Pinpoint the cell where the given text exists, returning its (x, y) midpoint coordinate. 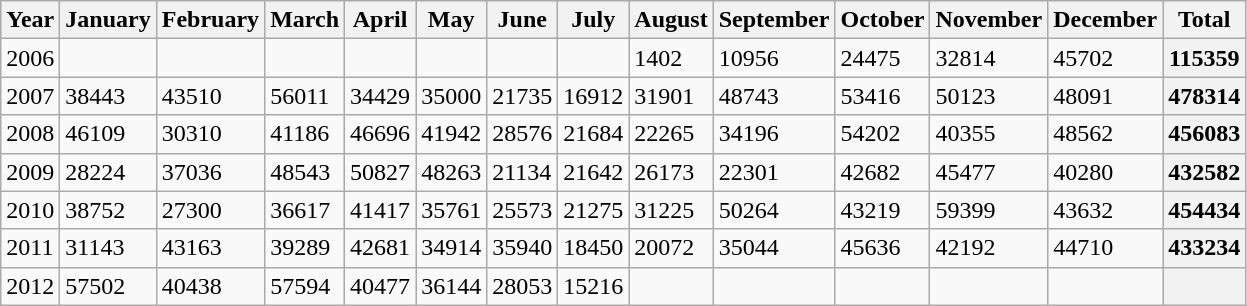
50264 (774, 210)
38443 (108, 96)
Total (1204, 20)
22265 (671, 134)
October (882, 20)
42681 (380, 248)
20072 (671, 248)
43510 (210, 96)
2008 (30, 134)
31901 (671, 96)
40438 (210, 286)
115359 (1204, 58)
48091 (1106, 96)
456083 (1204, 134)
432582 (1204, 172)
46696 (380, 134)
46109 (108, 134)
40477 (380, 286)
57594 (305, 286)
48543 (305, 172)
22301 (774, 172)
54202 (882, 134)
35000 (452, 96)
2007 (30, 96)
1402 (671, 58)
2012 (30, 286)
September (774, 20)
2011 (30, 248)
478314 (1204, 96)
26173 (671, 172)
43163 (210, 248)
18450 (594, 248)
24475 (882, 58)
48743 (774, 96)
April (380, 20)
45702 (1106, 58)
454434 (1204, 210)
21642 (594, 172)
44710 (1106, 248)
25573 (522, 210)
21684 (594, 134)
Year (30, 20)
30310 (210, 134)
41942 (452, 134)
56011 (305, 96)
July (594, 20)
50123 (989, 96)
45477 (989, 172)
48263 (452, 172)
December (1106, 20)
35761 (452, 210)
November (989, 20)
43219 (882, 210)
40280 (1106, 172)
42192 (989, 248)
June (522, 20)
16912 (594, 96)
15216 (594, 286)
21275 (594, 210)
February (210, 20)
57502 (108, 286)
10956 (774, 58)
2009 (30, 172)
32814 (989, 58)
35940 (522, 248)
August (671, 20)
34429 (380, 96)
28224 (108, 172)
21134 (522, 172)
May (452, 20)
31225 (671, 210)
59399 (989, 210)
48562 (1106, 134)
March (305, 20)
50827 (380, 172)
39289 (305, 248)
41417 (380, 210)
36144 (452, 286)
31143 (108, 248)
42682 (882, 172)
40355 (989, 134)
2006 (30, 58)
21735 (522, 96)
433234 (1204, 248)
38752 (108, 210)
34914 (452, 248)
45636 (882, 248)
27300 (210, 210)
28576 (522, 134)
41186 (305, 134)
28053 (522, 286)
43632 (1106, 210)
35044 (774, 248)
36617 (305, 210)
37036 (210, 172)
53416 (882, 96)
January (108, 20)
2010 (30, 210)
34196 (774, 134)
